Extract the (X, Y) coordinate from the center of the cell holding the provided text.  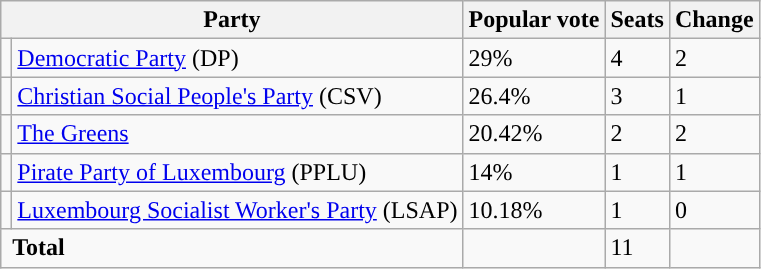
Seats (637, 20)
Total (232, 248)
Pirate Party of Luxembourg (PPLU) (238, 172)
Democratic Party (DP) (238, 58)
10.18% (534, 210)
29% (534, 58)
14% (534, 172)
Christian Social People's Party (CSV) (238, 96)
20.42% (534, 134)
4 (637, 58)
26.4% (534, 96)
11 (637, 248)
Luxembourg Socialist Worker's Party (LSAP) (238, 210)
The Greens (238, 134)
Party (232, 20)
Popular vote (534, 20)
3 (637, 96)
Change (714, 20)
0 (714, 210)
